Identify which cell holds the provided text, then report its [X, Y] central coordinate. 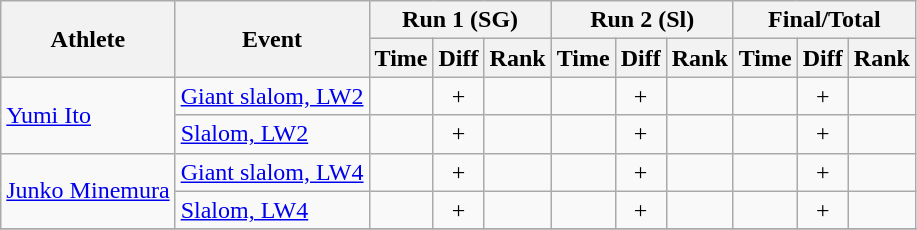
Final/Total [824, 20]
Event [272, 39]
Giant slalom, LW2 [272, 96]
Athlete [88, 39]
Giant slalom, LW4 [272, 172]
Run 1 (SG) [460, 20]
Slalom, LW2 [272, 134]
Junko Minemura [88, 191]
Slalom, LW4 [272, 210]
Yumi Ito [88, 115]
Run 2 (Sl) [642, 20]
